Search for the cell housing the specified text and yield its [X, Y] center coordinate. 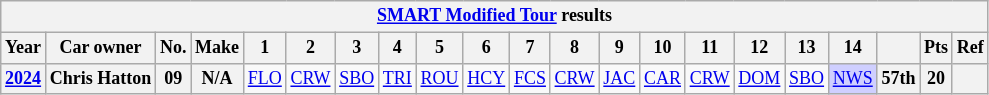
5 [440, 48]
No. [174, 48]
2024 [24, 78]
12 [760, 48]
9 [620, 48]
Chris Hatton [100, 78]
ROU [440, 78]
SMART Modified Tour results [494, 16]
FLO [264, 78]
N/A [218, 78]
8 [574, 48]
11 [710, 48]
HCY [486, 78]
DOM [760, 78]
TRI [397, 78]
20 [936, 78]
Year [24, 48]
4 [397, 48]
FCS [530, 78]
2 [310, 48]
09 [174, 78]
Car owner [100, 48]
Ref [970, 48]
57th [898, 78]
10 [663, 48]
JAC [620, 78]
14 [852, 48]
7 [530, 48]
6 [486, 48]
1 [264, 48]
Make [218, 48]
13 [807, 48]
Pts [936, 48]
CAR [663, 78]
NWS [852, 78]
3 [357, 48]
